Determine the [X, Y] coordinate at the center of the cell enclosing the given text.  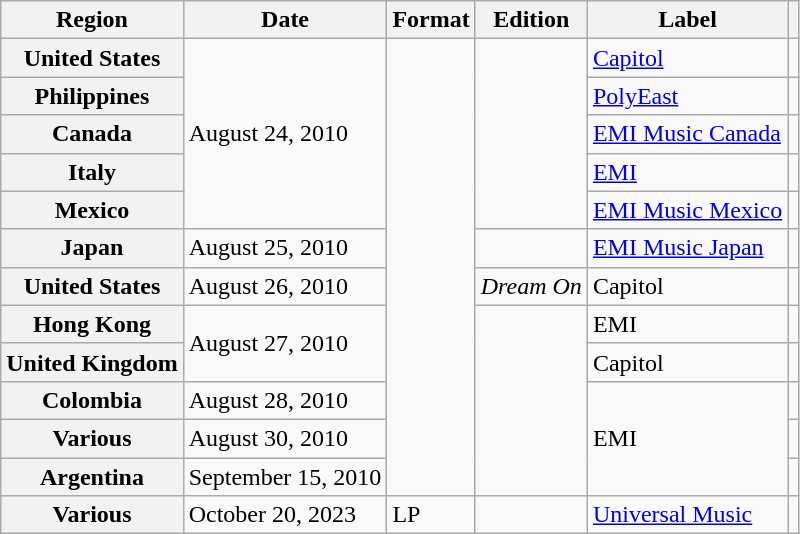
PolyEast [687, 96]
Argentina [92, 477]
Canada [92, 134]
Label [687, 20]
August 25, 2010 [285, 248]
October 20, 2023 [285, 515]
Japan [92, 248]
Format [431, 20]
EMI Music Canada [687, 134]
Date [285, 20]
Italy [92, 172]
Region [92, 20]
August 27, 2010 [285, 343]
Mexico [92, 210]
LP [431, 515]
Edition [531, 20]
August 26, 2010 [285, 286]
EMI Music Japan [687, 248]
Universal Music [687, 515]
EMI Music Mexico [687, 210]
Philippines [92, 96]
Colombia [92, 400]
August 24, 2010 [285, 134]
August 30, 2010 [285, 438]
United Kingdom [92, 362]
Hong Kong [92, 324]
September 15, 2010 [285, 477]
August 28, 2010 [285, 400]
Dream On [531, 286]
